For the text-containing cell, return its midpoint in (x, y) coordinate format. 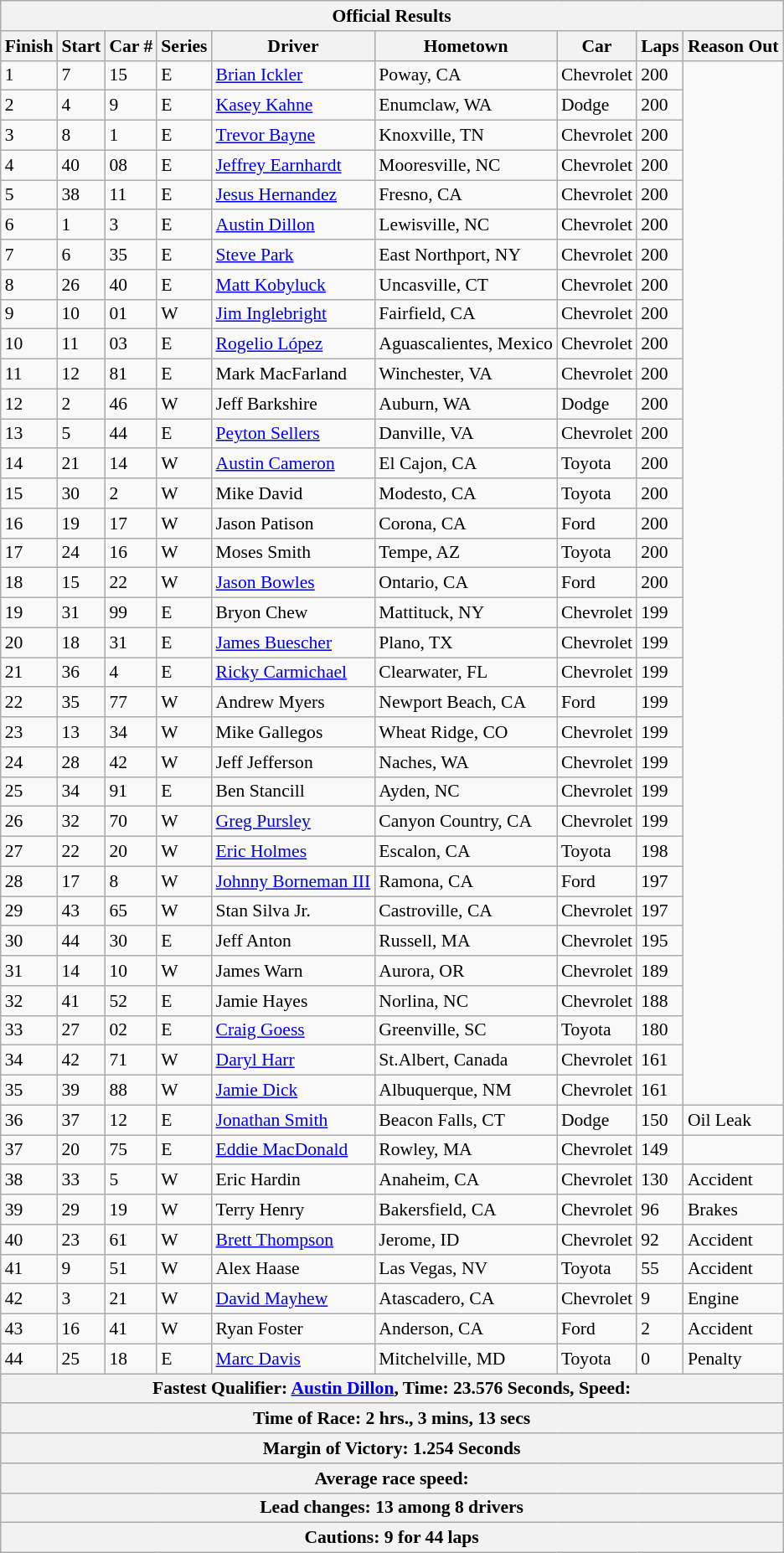
Russell, MA (466, 942)
Knoxville, TN (466, 136)
Clearwater, FL (466, 673)
Atascadero, CA (466, 1299)
Bryon Chew (293, 613)
51 (131, 1269)
Jamie Hayes (293, 1001)
Jamie Dick (293, 1091)
Ayden, NC (466, 792)
150 (660, 1120)
Norlina, NC (466, 1001)
Mark MacFarland (293, 374)
Wheat Ridge, CO (466, 732)
Jerome, ID (466, 1240)
75 (131, 1150)
Austin Dillon (293, 225)
Escalon, CA (466, 852)
Terry Henry (293, 1210)
46 (131, 404)
02 (131, 1030)
Trevor Bayne (293, 136)
91 (131, 792)
Enumclaw, WA (466, 106)
Bakersfield, CA (466, 1210)
Craig Goess (293, 1030)
92 (660, 1240)
Aurora, OR (466, 971)
Alex Haase (293, 1269)
Car # (131, 46)
Moses Smith (293, 553)
Rowley, MA (466, 1150)
Corona, CA (466, 524)
Rogelio López (293, 344)
Time of Race: 2 hrs., 3 mins, 13 secs (392, 1419)
Canyon Country, CA (466, 822)
Marc Davis (293, 1359)
Modesto, CA (466, 493)
Fairfield, CA (466, 314)
Naches, WA (466, 762)
Castroville, CA (466, 911)
Jeff Barkshire (293, 404)
188 (660, 1001)
Margin of Victory: 1.254 Seconds (392, 1448)
77 (131, 703)
Eddie MacDonald (293, 1150)
Hometown (466, 46)
01 (131, 314)
189 (660, 971)
99 (131, 613)
Mitchelville, MD (466, 1359)
Mike Gallegos (293, 732)
71 (131, 1060)
180 (660, 1030)
Ben Stancill (293, 792)
55 (660, 1269)
Albuquerque, NM (466, 1091)
Mattituck, NY (466, 613)
Brakes (734, 1210)
70 (131, 822)
Andrew Myers (293, 703)
Brian Ickler (293, 75)
81 (131, 374)
Tempe, AZ (466, 553)
Lewisville, NC (466, 225)
Mooresville, NC (466, 165)
Peyton Sellers (293, 434)
Jim Inglebright (293, 314)
Jeff Jefferson (293, 762)
Winchester, VA (466, 374)
Newport Beach, CA (466, 703)
Official Results (392, 16)
Reason Out (734, 46)
Jason Patison (293, 524)
Matt Kobyluck (293, 285)
52 (131, 1001)
Fastest Qualifier: Austin Dillon, Time: 23.576 Seconds, Speed: (392, 1389)
Lead changes: 13 among 8 drivers (392, 1508)
Danville, VA (466, 434)
Beacon Falls, CT (466, 1120)
195 (660, 942)
Car (596, 46)
Kasey Kahne (293, 106)
Eric Hardin (293, 1180)
88 (131, 1091)
130 (660, 1180)
149 (660, 1150)
Poway, CA (466, 75)
65 (131, 911)
96 (660, 1210)
Cautions: 9 for 44 laps (392, 1538)
Engine (734, 1299)
Daryl Harr (293, 1060)
Plano, TX (466, 642)
Greenville, SC (466, 1030)
Anaheim, CA (466, 1180)
Series (184, 46)
Finish (29, 46)
198 (660, 852)
08 (131, 165)
03 (131, 344)
Average race speed: (392, 1478)
Auburn, WA (466, 404)
Ramona, CA (466, 881)
Eric Holmes (293, 852)
Oil Leak (734, 1120)
Las Vegas, NV (466, 1269)
David Mayhew (293, 1299)
Jonathan Smith (293, 1120)
Austin Cameron (293, 464)
Aguascalientes, Mexico (466, 344)
El Cajon, CA (466, 464)
James Warn (293, 971)
Anderson, CA (466, 1329)
East Northport, NY (466, 255)
Ryan Foster (293, 1329)
Driver (293, 46)
Stan Silva Jr. (293, 911)
Ontario, CA (466, 583)
Ricky Carmichael (293, 673)
Brett Thompson (293, 1240)
Penalty (734, 1359)
Uncasville, CT (466, 285)
Jason Bowles (293, 583)
Jesus Hernandez (293, 195)
Start (80, 46)
Laps (660, 46)
James Buescher (293, 642)
61 (131, 1240)
Steve Park (293, 255)
Fresno, CA (466, 195)
Jeff Anton (293, 942)
Greg Pursley (293, 822)
Mike David (293, 493)
Jeffrey Earnhardt (293, 165)
0 (660, 1359)
Johnny Borneman III (293, 881)
St.Albert, Canada (466, 1060)
